Determine the [X, Y] coordinate at the center of the cell enclosing the given text.  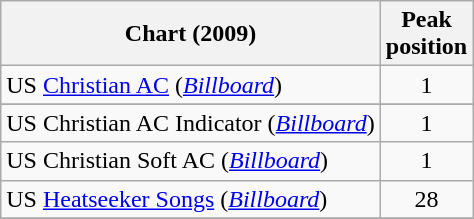
US Christian AC (Billboard) [191, 85]
US Christian AC Indicator (Billboard) [191, 123]
28 [426, 199]
Chart (2009) [191, 34]
US Christian Soft AC (Billboard) [191, 161]
US Heatseeker Songs (Billboard) [191, 199]
Peak position [426, 34]
